Find where the given text appears and provide that cell's center as (x, y) coordinate. 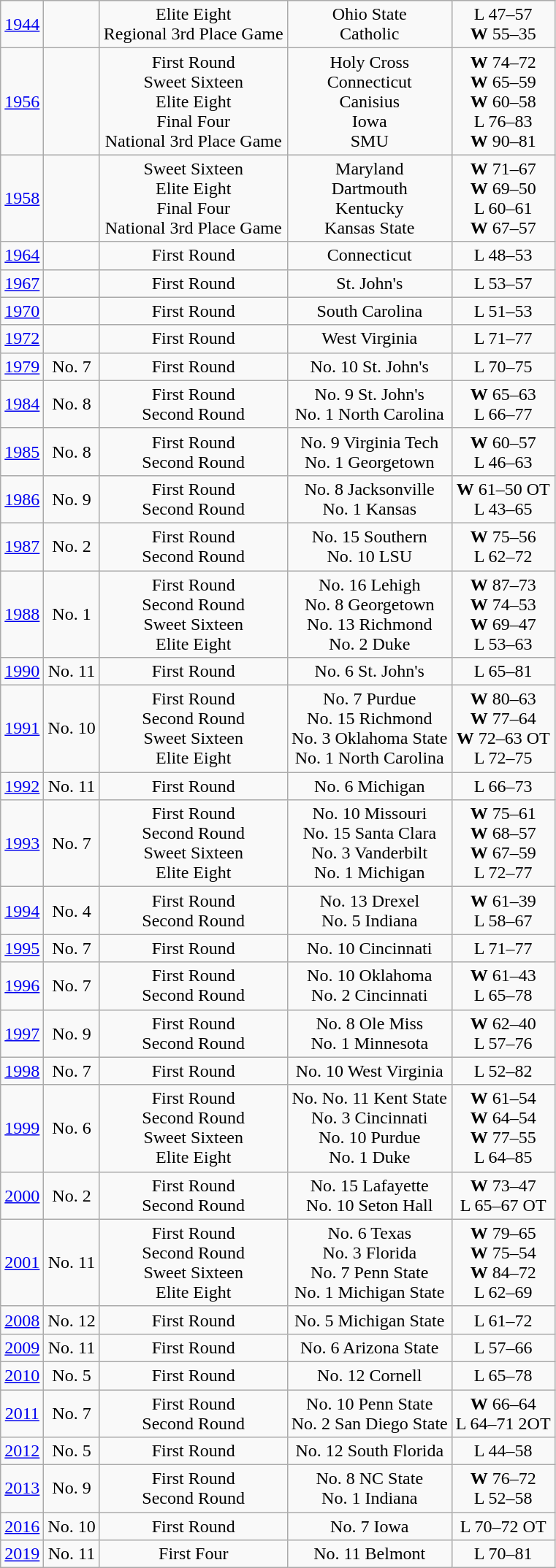
1958 (22, 199)
No. No. 11 Kent StateNo. 3 CincinnatiNo. 10 PurdueNo. 1 Duke (370, 1129)
W 65–63L 66–77 (503, 404)
W 61–54W 64–54W 77–55L 64–85 (503, 1129)
1999 (22, 1129)
Elite EightRegional 3rd Place Game (193, 25)
No. 16 LehighNo. 8 GeorgetownNo. 13 RichmondNo. 2 Duke (370, 615)
Connecticut (370, 255)
No. 9 Virginia TechNo. 1 Georgetown (370, 451)
2001 (22, 1263)
L 57–66 (503, 1348)
1964 (22, 255)
2000 (22, 1196)
W 75–61W 68–57W 67–59L 72–77 (503, 844)
1997 (22, 1034)
W 71–67W 69–50L 60–61W 67–57 (503, 199)
No. 10 Cincinnati (370, 948)
2011 (22, 1413)
MarylandDartmouthKentuckyKansas State (370, 199)
L 47–57W 55–35 (503, 25)
1987 (22, 546)
St. John's (370, 283)
2010 (22, 1375)
W 74–72W 65–59W 60–58L 76–83W 90–81 (503, 101)
2016 (22, 1526)
L 65–78 (503, 1375)
1970 (22, 311)
2008 (22, 1320)
No. 10 OklahomaNo. 2 Cincinnati (370, 985)
1990 (22, 672)
W 80–63W 77–64W 72–63 OTL 72–75 (503, 729)
2009 (22, 1348)
W 61–43L 65–78 (503, 985)
1996 (22, 985)
No. 9 St. John'sNo. 1 North Carolina (370, 404)
No. 6 TexasNo. 3 FloridaNo. 7 Penn StateNo. 1 Michigan State (370, 1263)
1998 (22, 1071)
W 61–50 OTL 43–65 (503, 499)
L 53–57 (503, 283)
No. 8 JacksonvilleNo. 1 Kansas (370, 499)
2012 (22, 1451)
No. 8 Ole MissNo. 1 Minnesota (370, 1034)
W 76–72L 52–58 (503, 1489)
No. 7 Iowa (370, 1526)
W 62–40L 57–76 (503, 1034)
Ohio StateCatholic (370, 25)
No. 6 Michigan (370, 786)
L 61–72 (503, 1320)
No. 8 NC StateNo. 1 Indiana (370, 1489)
No. 10 West Virginia (370, 1071)
No. 6 (72, 1129)
1979 (22, 366)
No. 13 DrexelNo. 5 Indiana (370, 911)
1993 (22, 844)
1986 (22, 499)
No. 12 (72, 1320)
1944 (22, 25)
1967 (22, 283)
South Carolina (370, 311)
1991 (22, 729)
1988 (22, 615)
No. 12 Cornell (370, 1375)
Sweet SixteenElite EightFinal FourNational 3rd Place Game (193, 199)
W 60–57L 46–63 (503, 451)
Holy CrossConnecticutCanisiusIowaSMU (370, 101)
W 66–64L 64–71 2OT (503, 1413)
No. 11 Belmont (370, 1554)
W 61–39L 58–67 (503, 911)
1956 (22, 101)
No. 1 (72, 615)
L 70–72 OT (503, 1526)
1985 (22, 451)
No. 10 MissouriNo. 15 Santa ClaraNo. 3 VanderbiltNo. 1 Michigan (370, 844)
L 51–53 (503, 311)
No. 6 St. John's (370, 672)
1995 (22, 948)
1992 (22, 786)
1994 (22, 911)
No. 5 Michigan State (370, 1320)
West Virginia (370, 339)
No. 7 PurdueNo. 15 RichmondNo. 3 Oklahoma StateNo. 1 North Carolina (370, 729)
1984 (22, 404)
L 70–75 (503, 366)
L 52–82 (503, 1071)
W 73–47L 65–67 OT (503, 1196)
No. 12 South Florida (370, 1451)
No. 6 Arizona State (370, 1348)
2013 (22, 1489)
No. 15 SouthernNo. 10 LSU (370, 546)
L 65–81 (503, 672)
W 79–65W 75–54W 84–72L 62–69 (503, 1263)
First RoundSweet SixteenElite EightFinal FourNational 3rd Place Game (193, 101)
L 70–81 (503, 1554)
No. 15 LafayetteNo. 10 Seton Hall (370, 1196)
L 44–58 (503, 1451)
No. 4 (72, 911)
L 48–53 (503, 255)
W 87–73W 74–53W 69–47L 53–63 (503, 615)
No. 10 Penn StateNo. 2 San Diego State (370, 1413)
1972 (22, 339)
First Four (193, 1554)
W 75–56L 62–72 (503, 546)
2019 (22, 1554)
No. 10 St. John's (370, 366)
L 66–73 (503, 786)
